Scan for the cell matching the given text and deliver its (x, y) coordinate at center. 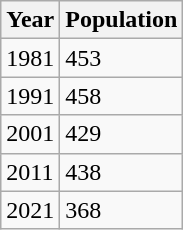
458 (122, 96)
1991 (30, 96)
Population (122, 20)
453 (122, 58)
2011 (30, 172)
368 (122, 210)
Year (30, 20)
1981 (30, 58)
429 (122, 134)
2001 (30, 134)
438 (122, 172)
2021 (30, 210)
